For the text-containing cell, return its midpoint in (X, Y) coordinate format. 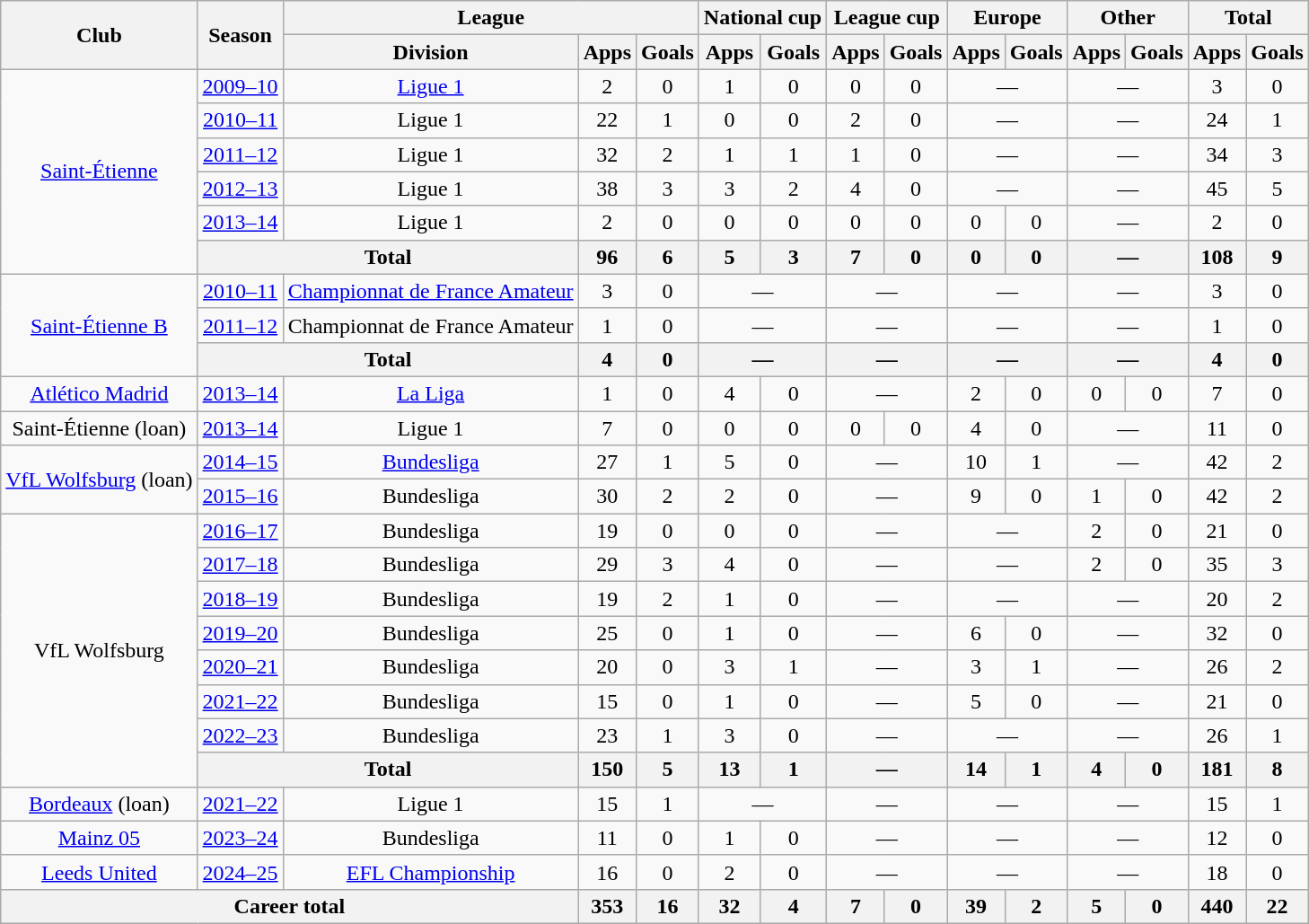
12 (1217, 838)
29 (607, 565)
2019–20 (241, 633)
Other (1128, 18)
2016–17 (241, 531)
39 (976, 906)
440 (1217, 906)
Bordeaux (loan) (99, 804)
30 (607, 497)
2022–23 (241, 735)
96 (607, 257)
2020–21 (241, 667)
34 (1217, 154)
Career total (289, 906)
35 (1217, 565)
Saint-Étienne B (99, 325)
2009–10 (241, 86)
45 (1217, 189)
Division (431, 52)
10 (976, 462)
2024–25 (241, 872)
23 (607, 735)
25 (607, 633)
VfL Wolfsburg (99, 650)
2017–18 (241, 565)
18 (1217, 872)
League cup (887, 18)
24 (1217, 120)
27 (607, 462)
Season (241, 35)
2018–19 (241, 599)
Europe (1007, 18)
EFL Championship (431, 872)
2015–16 (241, 497)
National cup (762, 18)
2012–13 (241, 189)
14 (976, 770)
La Liga (431, 393)
8 (1278, 770)
2023–24 (241, 838)
Saint-Étienne (99, 172)
181 (1217, 770)
Club (99, 35)
2014–15 (241, 462)
Mainz 05 (99, 838)
108 (1217, 257)
Saint-Étienne (loan) (99, 428)
38 (607, 189)
150 (607, 770)
353 (607, 906)
Atlético Madrid (99, 393)
13 (729, 770)
VfL Wolfsburg (loan) (99, 480)
League (490, 18)
Leeds United (99, 872)
